Output the [x, y] coordinate of the center of the cell containing the given text.  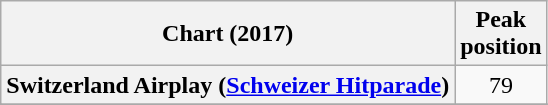
Peakposition [501, 34]
79 [501, 85]
Chart (2017) [228, 34]
Switzerland Airplay (Schweizer Hitparade) [228, 85]
